Determine the (X, Y) coordinate at the center of the cell enclosing the given text.  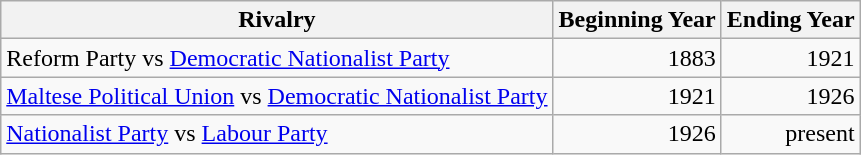
1883 (637, 58)
Beginning Year (637, 20)
Maltese Political Union vs Democratic Nationalist Party (277, 96)
present (790, 134)
Ending Year (790, 20)
Rivalry (277, 20)
Reform Party vs Democratic Nationalist Party (277, 58)
Nationalist Party vs Labour Party (277, 134)
